Return [x, y] of the center of cell containing provided text 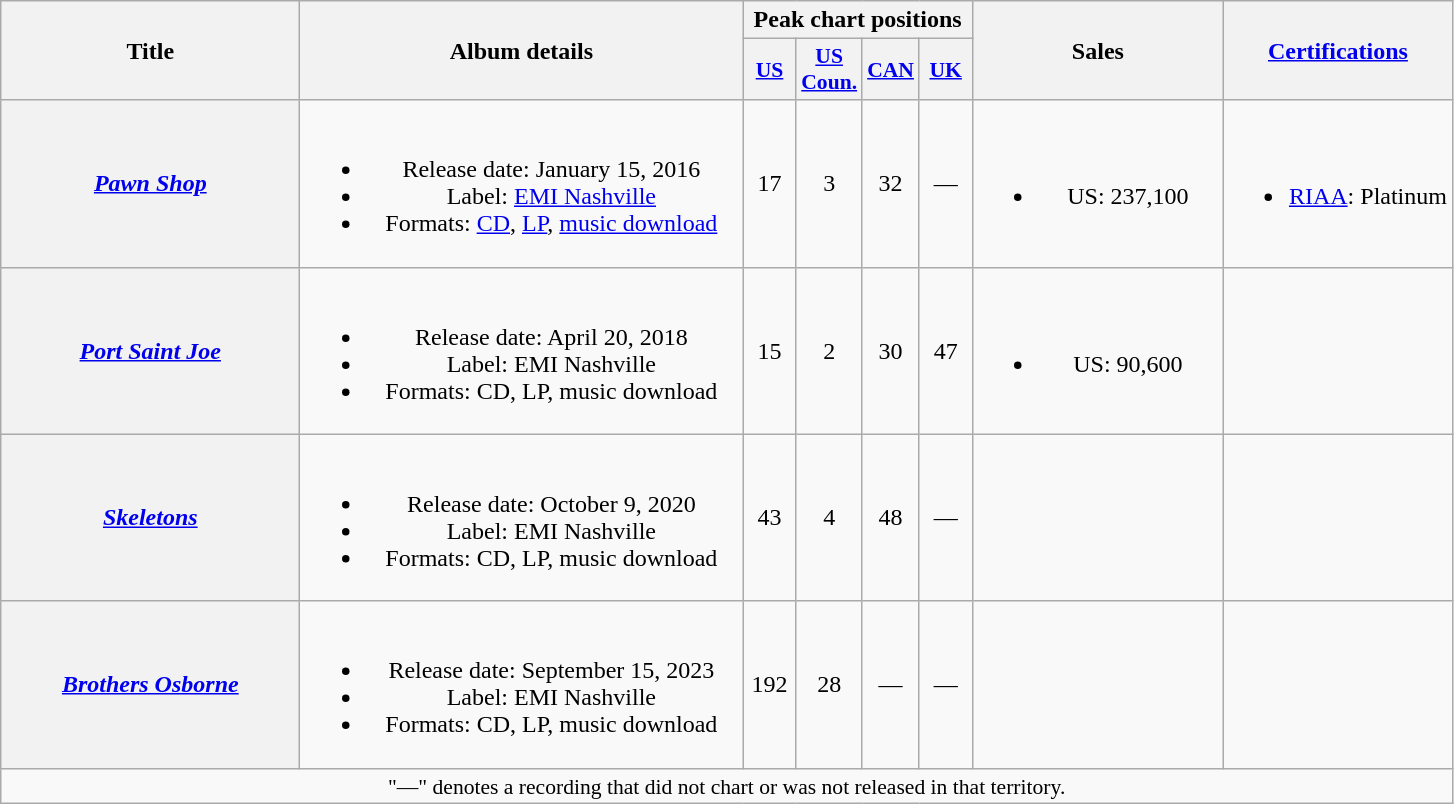
4 [829, 518]
48 [890, 518]
3 [829, 184]
USCoun. [829, 70]
15 [770, 350]
Peak chart positions [858, 20]
43 [770, 518]
US: 90,600 [1098, 350]
Title [150, 50]
2 [829, 350]
"—" denotes a recording that did not chart or was not released in that territory. [727, 786]
RIAA: Platinum [1338, 184]
Certifications [1338, 50]
Pawn Shop [150, 184]
Skeletons [150, 518]
Release date: October 9, 2020Label: EMI NashvilleFormats: CD, LP, music download [522, 518]
US [770, 70]
192 [770, 684]
Album details [522, 50]
US: 237,100 [1098, 184]
UK [946, 70]
Release date: January 15, 2016Label: EMI NashvilleFormats: CD, LP, music download [522, 184]
28 [829, 684]
17 [770, 184]
Port Saint Joe [150, 350]
Brothers Osborne [150, 684]
Sales [1098, 50]
CAN [890, 70]
47 [946, 350]
Release date: September 15, 2023Label: EMI NashvilleFormats: CD, LP, music download [522, 684]
30 [890, 350]
32 [890, 184]
Release date: April 20, 2018Label: EMI NashvilleFormats: CD, LP, music download [522, 350]
